Return [X, Y] of the center of cell containing provided text 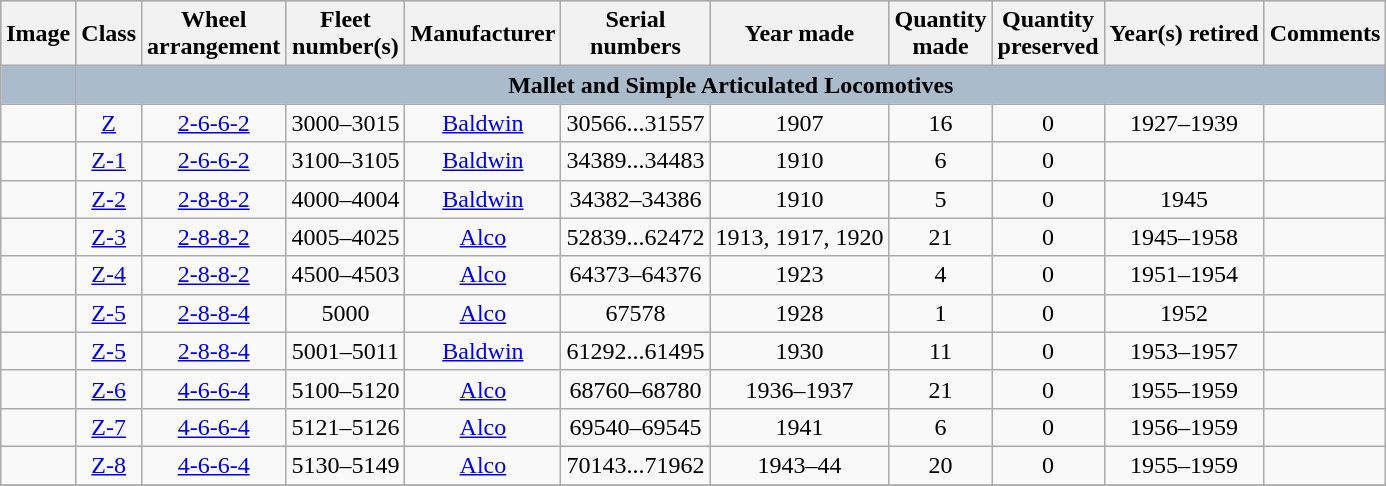
30566...31557 [636, 123]
67578 [636, 313]
5121–5126 [346, 427]
Z-1 [109, 161]
3100–3105 [346, 161]
52839...62472 [636, 237]
Image [38, 34]
5001–5011 [346, 351]
Serialnumbers [636, 34]
1943–44 [800, 465]
Fleetnumber(s) [346, 34]
4500–4503 [346, 275]
4000–4004 [346, 199]
Quantitypreserved [1048, 34]
Class [109, 34]
5100–5120 [346, 389]
Z-2 [109, 199]
3000–3015 [346, 123]
64373–64376 [636, 275]
Mallet and Simple Articulated Locomotives [731, 85]
1952 [1184, 313]
Year(s) retired [1184, 34]
Z [109, 123]
1923 [800, 275]
34389...34483 [636, 161]
1945–1958 [1184, 237]
61292...61495 [636, 351]
5000 [346, 313]
Comments [1325, 34]
1913, 1917, 1920 [800, 237]
Quantitymade [940, 34]
Z-6 [109, 389]
1936–1937 [800, 389]
70143...71962 [636, 465]
4 [940, 275]
1956–1959 [1184, 427]
1928 [800, 313]
Year made [800, 34]
1927–1939 [1184, 123]
34382–34386 [636, 199]
1953–1957 [1184, 351]
16 [940, 123]
Manufacturer [483, 34]
Z-4 [109, 275]
11 [940, 351]
20 [940, 465]
Z-7 [109, 427]
1951–1954 [1184, 275]
5130–5149 [346, 465]
68760–68780 [636, 389]
1907 [800, 123]
5 [940, 199]
Z-8 [109, 465]
69540–69545 [636, 427]
1945 [1184, 199]
Z-3 [109, 237]
1930 [800, 351]
Wheelarrangement [214, 34]
4005–4025 [346, 237]
1 [940, 313]
1941 [800, 427]
